Find where the given text appears and provide that cell's center as (X, Y) coordinate. 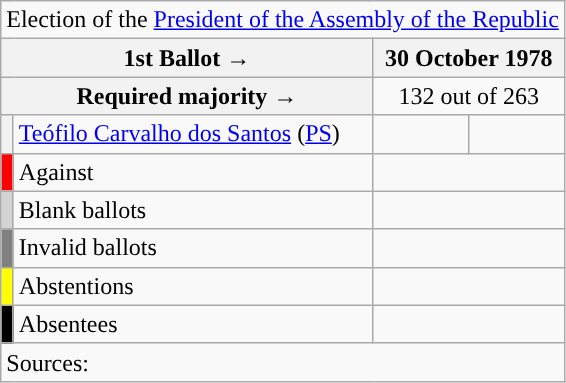
Required majority → (187, 96)
Against (193, 172)
Blank ballots (193, 210)
1st Ballot → (187, 58)
132 out of 263 (468, 96)
Absentees (193, 324)
Election of the President of the Assembly of the Republic (283, 20)
Teófilo Carvalho dos Santos (PS) (193, 134)
Abstentions (193, 286)
Sources: (283, 362)
Invalid ballots (193, 248)
30 October 1978 (468, 58)
